Capture the cell that displays the provided text and extract its (x, y) central coordinate. 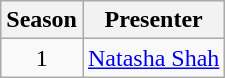
Natasha Shah (153, 58)
1 (42, 58)
Season (42, 20)
Presenter (153, 20)
